Find where the given text appears and provide that cell's center as [X, Y] coordinate. 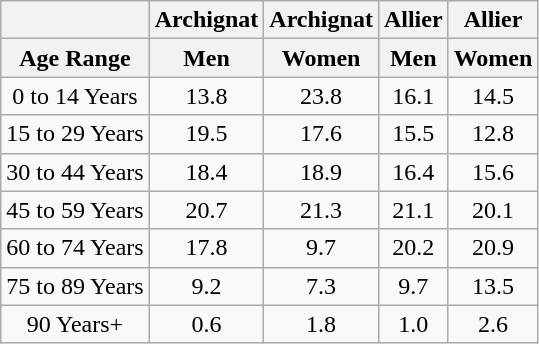
16.4 [413, 172]
20.7 [206, 210]
60 to 74 Years [75, 248]
17.8 [206, 248]
75 to 89 Years [75, 286]
23.8 [322, 96]
15.5 [413, 134]
1.0 [413, 324]
20.2 [413, 248]
20.1 [493, 210]
15 to 29 Years [75, 134]
16.1 [413, 96]
18.4 [206, 172]
45 to 59 Years [75, 210]
21.1 [413, 210]
15.6 [493, 172]
13.5 [493, 286]
21.3 [322, 210]
Age Range [75, 58]
14.5 [493, 96]
12.8 [493, 134]
2.6 [493, 324]
13.8 [206, 96]
90 Years+ [75, 324]
17.6 [322, 134]
1.8 [322, 324]
20.9 [493, 248]
9.2 [206, 286]
7.3 [322, 286]
0.6 [206, 324]
18.9 [322, 172]
0 to 14 Years [75, 96]
19.5 [206, 134]
30 to 44 Years [75, 172]
